Identify which cell holds the provided text, then report its (X, Y) central coordinate. 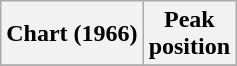
Peakposition (189, 34)
Chart (1966) (72, 34)
